Search for the cell housing the specified text and yield its [X, Y] center coordinate. 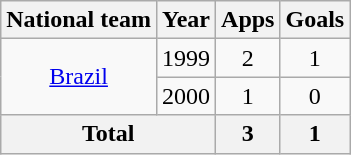
3 [248, 134]
Total [108, 134]
2 [248, 58]
National team [79, 20]
0 [315, 96]
Brazil [79, 77]
1999 [186, 58]
Year [186, 20]
Goals [315, 20]
Apps [248, 20]
2000 [186, 96]
